For the text-containing cell, return its midpoint in (X, Y) coordinate format. 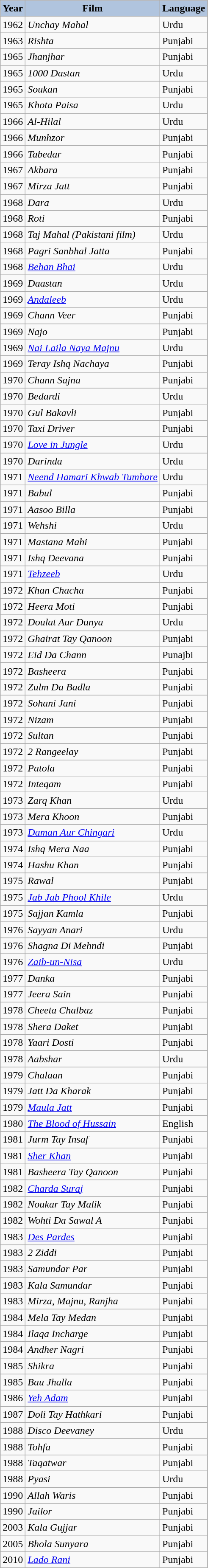
Noukar Tay Malik (93, 1204)
Daman Aur Chingari (93, 833)
Darinda (93, 461)
Hashu Khan (93, 865)
Sher Khan (93, 1156)
Mela Tay Medan (93, 1317)
1962 (13, 25)
Language (183, 8)
Bedardi (93, 396)
Inteqam (93, 784)
Rishta (93, 41)
Tohfa (93, 1447)
Bhola Sunyara (93, 1544)
Eid Da Chann (93, 655)
Jab Jab Phool Khile (93, 897)
Cheeta Chalbaz (93, 1011)
Jatt Da Kharak (93, 1091)
Daastan (93, 283)
Des Pardes (93, 1237)
Akbara (93, 170)
Roti (93, 219)
Doulat Aur Dunya (93, 622)
Mirza, Majnu, Ranjha (93, 1301)
Yeh Adam (93, 1398)
Nizam (93, 720)
Gul Bakavli (93, 412)
Teray Ishq Nachaya (93, 364)
Mastana Mahi (93, 542)
Heera Moti (93, 606)
Sajjan Kamla (93, 913)
Ishq Mera Naa (93, 849)
Zulm Da Badla (93, 687)
Bau Jhalla (93, 1382)
Wohti Da Sawal A (93, 1220)
Basheera Tay Qanoon (93, 1172)
Unchay Mahal (93, 25)
2 Rangeelay (93, 752)
Tehzeeb (93, 574)
Wehshi (93, 526)
Jeera Sain (93, 994)
Soukan (93, 89)
Love in Jungle (93, 445)
Tabedar (93, 154)
Pagri Sanbhal Jatta (93, 251)
Shikra (93, 1366)
1987 (13, 1414)
Sohani Jani (93, 703)
Aasoo Billa (93, 510)
Nai Laila Naya Majnu (93, 348)
Kala Samundar (93, 1285)
Danka (93, 978)
Al-Hilal (93, 121)
2010 (13, 1560)
Behan Bhai (93, 267)
The Blood of Hussain (93, 1123)
Shera Daket (93, 1027)
Disco Deevaney (93, 1430)
Shagna Di Mehndi (93, 946)
Khota Paisa (93, 105)
Allah Waris (93, 1495)
Yaari Dosti (93, 1043)
Mera Khoon (93, 816)
1980 (13, 1123)
Sayyan Anari (93, 929)
English (183, 1123)
Doli Tay Hathkari (93, 1414)
Punajbi (183, 655)
Samundar Par (93, 1269)
2 Ziddi (93, 1253)
Zaib-un-Nisa (93, 962)
1000 Dastan (93, 73)
Andher Nagri (93, 1350)
Lado Rani (93, 1560)
2003 (13, 1528)
Neend Hamari Khwab Tumhare (93, 477)
Basheera (93, 671)
Patola (93, 768)
Taqatwar (93, 1463)
Zarq Khan (93, 800)
Jhanjhar (93, 57)
Babul (93, 493)
Taj Mahal (Pakistani film) (93, 235)
Najo (93, 332)
Munhzor (93, 138)
2005 (13, 1544)
Mirza Jatt (93, 186)
Jailor (93, 1512)
Ilaqa Incharge (93, 1334)
Sultan (93, 736)
Jurm Tay Insaf (93, 1140)
Chann Veer (93, 315)
Dara (93, 203)
Taxi Driver (93, 428)
Rawal (93, 881)
Year (13, 8)
Ghairat Tay Qanoon (93, 639)
Andaleeb (93, 299)
Maula Jatt (93, 1107)
Aabshar (93, 1059)
Chalaan (93, 1075)
Chann Sajna (93, 380)
Charda Suraj (93, 1188)
Khan Chacha (93, 590)
1963 (13, 41)
1986 (13, 1398)
Film (93, 8)
Kala Gujjar (93, 1528)
Ishq Deevana (93, 558)
Pyasi (93, 1479)
